From the cell containing the given text, extract its center point as [x, y] coordinate. 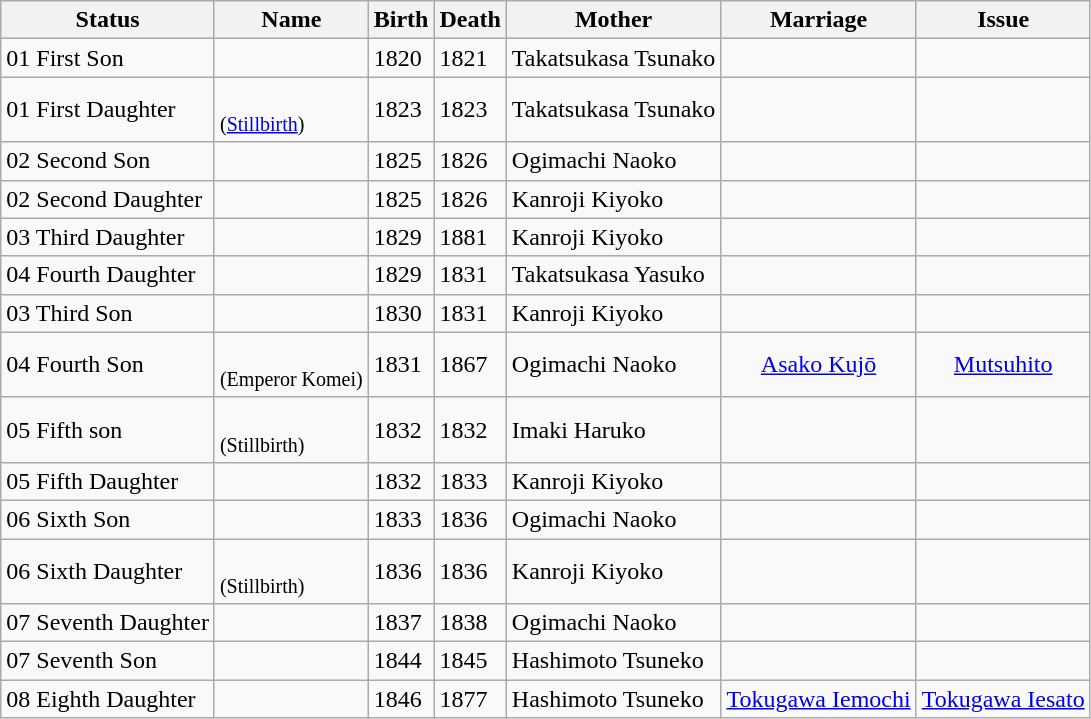
Name [291, 20]
Tokugawa Iesato [1003, 699]
1838 [470, 623]
1844 [401, 661]
(Emperor Komei) [291, 364]
Takatsukasa Yasuko [614, 275]
1837 [401, 623]
04 Fourth Daughter [108, 275]
05 Fifth son [108, 430]
Mutsuhito [1003, 364]
03 Third Daughter [108, 237]
1867 [470, 364]
Imaki Haruko [614, 430]
06 Sixth Daughter [108, 570]
01 First Son [108, 58]
Death [470, 20]
03 Third Son [108, 313]
1830 [401, 313]
07 Seventh Son [108, 661]
Status [108, 20]
Tokugawa Iemochi [818, 699]
07 Seventh Daughter [108, 623]
01 First Daughter [108, 110]
05 Fifth Daughter [108, 481]
Asako Kujō [818, 364]
1846 [401, 699]
04 Fourth Son [108, 364]
1820 [401, 58]
Mother [614, 20]
08 Eighth Daughter [108, 699]
1881 [470, 237]
1877 [470, 699]
06 Sixth Son [108, 519]
Birth [401, 20]
1845 [470, 661]
1821 [470, 58]
02 Second Daughter [108, 199]
Issue [1003, 20]
Marriage [818, 20]
02 Second Son [108, 161]
